Extract the [x, y] coordinate from the center of the cell holding the provided text.  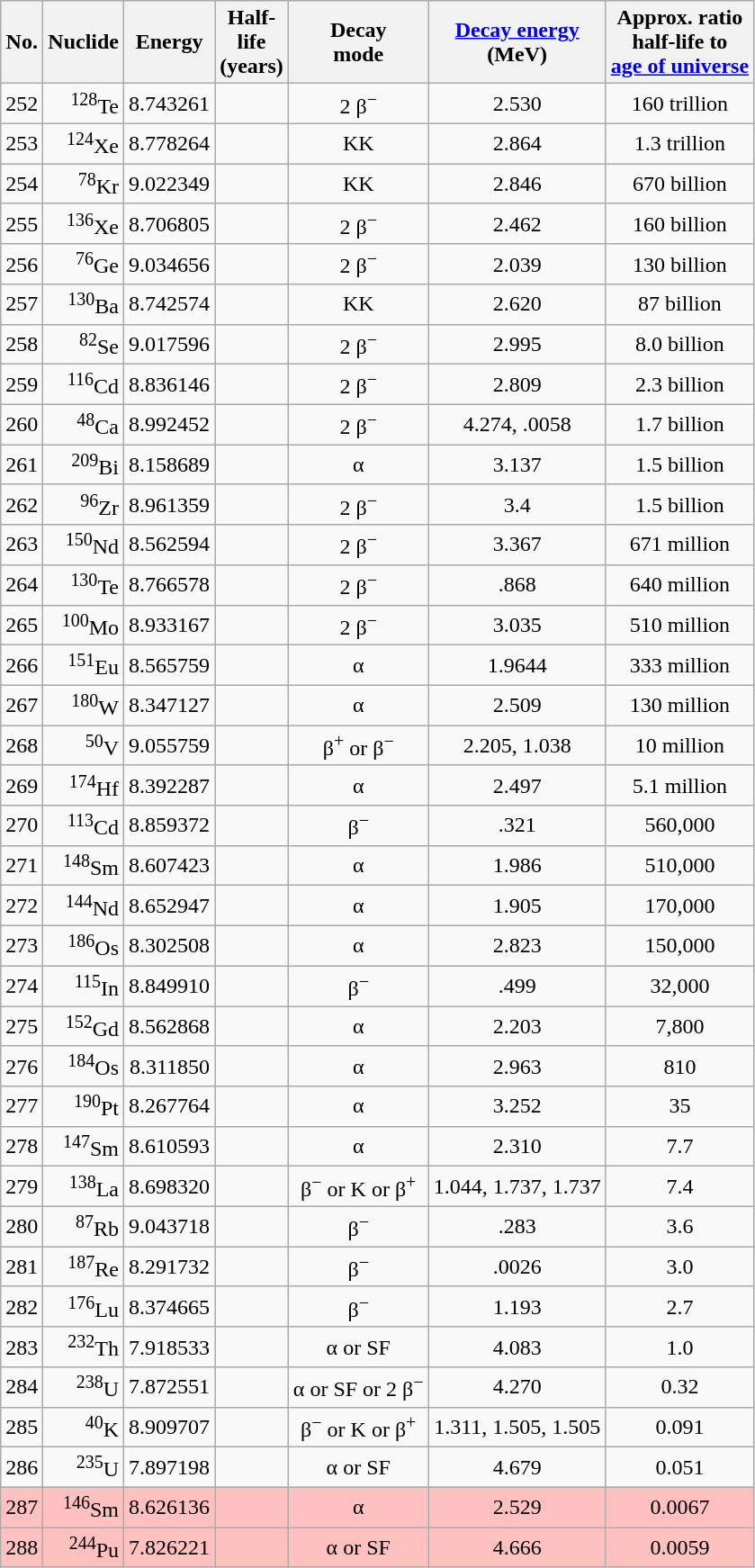
283 [22, 1347]
144Nd [84, 906]
2.039 [517, 265]
1.7 billion [679, 425]
2.462 [517, 223]
96Zr [84, 504]
.283 [517, 1226]
270 [22, 826]
8.909707 [169, 1428]
.0026 [517, 1267]
0.0067 [679, 1507]
256 [22, 265]
2.864 [517, 144]
5.1 million [679, 785]
.868 [517, 585]
187Re [84, 1267]
8.562594 [169, 545]
1.9644 [517, 666]
3.035 [517, 625]
285 [22, 1428]
274 [22, 987]
8.607423 [169, 866]
2.205, 1.038 [517, 745]
271 [22, 866]
7.4 [679, 1186]
130 million [679, 706]
Decay energy(MeV) [517, 42]
0.051 [679, 1467]
266 [22, 666]
272 [22, 906]
8.392287 [169, 785]
130Te [84, 585]
184Os [84, 1066]
252 [22, 104]
263 [22, 545]
82Se [84, 344]
8.961359 [169, 504]
87Rb [84, 1226]
2.509 [517, 706]
4.274, .0058 [517, 425]
8.743261 [169, 104]
148Sm [84, 866]
7.872551 [169, 1388]
48Ca [84, 425]
510 million [679, 625]
4.270 [517, 1388]
Half-life(years) [252, 42]
2.529 [517, 1507]
273 [22, 945]
174Hf [84, 785]
150,000 [679, 945]
269 [22, 785]
279 [22, 1186]
259 [22, 385]
2.995 [517, 344]
152Gd [84, 1026]
100Mo [84, 625]
146Sm [84, 1507]
160 trillion [679, 104]
7.826221 [169, 1548]
32,000 [679, 987]
No. [22, 42]
8.302508 [169, 945]
10 million [679, 745]
255 [22, 223]
2.620 [517, 304]
209Bi [84, 464]
261 [22, 464]
180W [84, 706]
286 [22, 1467]
510,000 [679, 866]
50V [84, 745]
7.918533 [169, 1347]
260 [22, 425]
160 billion [679, 223]
Nuclide [84, 42]
265 [22, 625]
8.652947 [169, 906]
115In [84, 987]
8.610593 [169, 1147]
232Th [84, 1347]
1.986 [517, 866]
7.7 [679, 1147]
170,000 [679, 906]
264 [22, 585]
8.291732 [169, 1267]
128Te [84, 104]
238U [84, 1388]
8.0 billion [679, 344]
257 [22, 304]
3.252 [517, 1107]
138La [84, 1186]
8.158689 [169, 464]
3.0 [679, 1267]
262 [22, 504]
8.859372 [169, 826]
1.905 [517, 906]
0.32 [679, 1388]
3.367 [517, 545]
8.347127 [169, 706]
147Sm [84, 1147]
2.846 [517, 184]
136Xe [84, 223]
253 [22, 144]
8.742574 [169, 304]
Decaymode [358, 42]
287 [22, 1507]
2.497 [517, 785]
276 [22, 1066]
151Eu [84, 666]
35 [679, 1107]
186Os [84, 945]
670 billion [679, 184]
2.530 [517, 104]
9.043718 [169, 1226]
560,000 [679, 826]
288 [22, 1548]
Energy [169, 42]
2.203 [517, 1026]
1.044, 1.737, 1.737 [517, 1186]
277 [22, 1107]
78Kr [84, 184]
8.698320 [169, 1186]
282 [22, 1307]
8.849910 [169, 987]
1.0 [679, 1347]
8.562868 [169, 1026]
8.311850 [169, 1066]
β+ or β− [358, 745]
.321 [517, 826]
0.0059 [679, 1548]
7.897198 [169, 1467]
87 billion [679, 304]
8.778264 [169, 144]
275 [22, 1026]
190Pt [84, 1107]
176Lu [84, 1307]
2.3 billion [679, 385]
8.766578 [169, 585]
1.311, 1.505, 1.505 [517, 1428]
1.193 [517, 1307]
150Nd [84, 545]
113Cd [84, 826]
2.310 [517, 1147]
.499 [517, 987]
9.055759 [169, 745]
8.706805 [169, 223]
8.565759 [169, 666]
640 million [679, 585]
4.083 [517, 1347]
7,800 [679, 1026]
244Pu [84, 1548]
130 billion [679, 265]
8.374665 [169, 1307]
1.3 trillion [679, 144]
α or SF or 2 β− [358, 1388]
40K [84, 1428]
8.267764 [169, 1107]
267 [22, 706]
281 [22, 1267]
8.933167 [169, 625]
4.679 [517, 1467]
2.7 [679, 1307]
3.4 [517, 504]
671 million [679, 545]
268 [22, 745]
9.034656 [169, 265]
Approx. ratiohalf-life toage of universe [679, 42]
254 [22, 184]
810 [679, 1066]
124Xe [84, 144]
8.836146 [169, 385]
8.626136 [169, 1507]
116Cd [84, 385]
0.091 [679, 1428]
258 [22, 344]
9.017596 [169, 344]
4.666 [517, 1548]
8.992452 [169, 425]
278 [22, 1147]
3.6 [679, 1226]
2.963 [517, 1066]
2.823 [517, 945]
235U [84, 1467]
76Ge [84, 265]
280 [22, 1226]
9.022349 [169, 184]
3.137 [517, 464]
130Ba [84, 304]
333 million [679, 666]
284 [22, 1388]
2.809 [517, 385]
